Scan for the cell matching the given text and deliver its [x, y] coordinate at center. 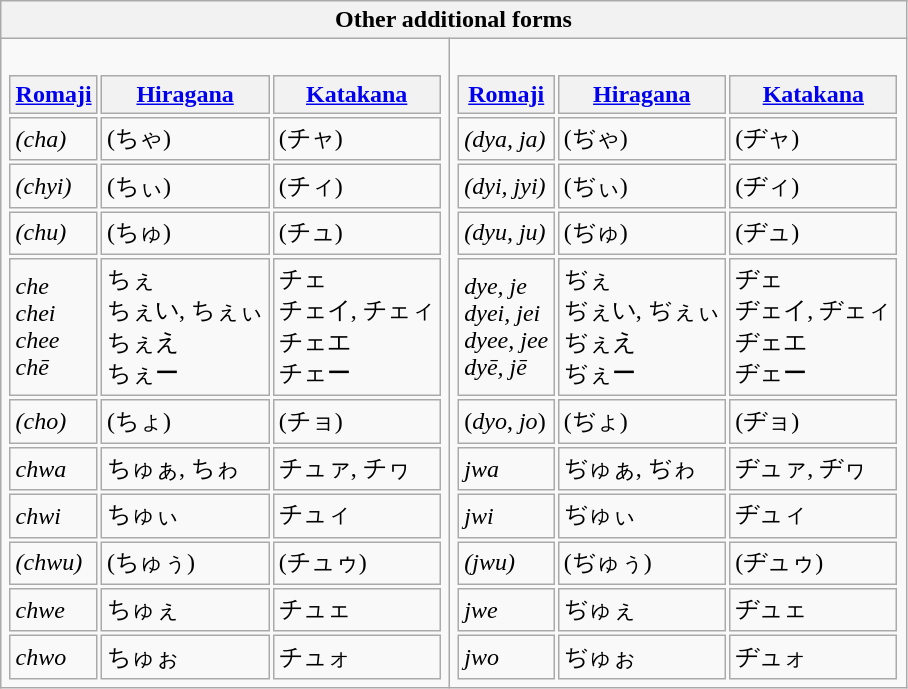
チュォ [356, 657]
chwi [54, 516]
(ちゅ) [186, 233]
ぢぇぢぇい, ぢぇぃぢぇえぢぇー [642, 328]
ちゅぁ, ちゎ [186, 469]
(chu) [54, 233]
ぢゅぁ, ぢゎ [642, 469]
(cha) [54, 139]
(ヂュゥ) [814, 563]
ぢゅぇ [642, 610]
(chyi) [54, 186]
ちぇちぇい, ちぇぃちぇえちぇー [186, 328]
(dya, ja) [506, 139]
ちゅぉ [186, 657]
checheicheechē [54, 328]
ちゅぃ [186, 516]
(チィ) [356, 186]
chwo [54, 657]
チュェ [356, 610]
(ちゅぅ) [186, 563]
chwa [54, 469]
(dyi, jyi) [506, 186]
(jwu) [506, 563]
ヂュォ [814, 657]
(チョ) [356, 422]
ぢゅぃ [642, 516]
ヂュァ, ヂヮ [814, 469]
(ぢゅ) [642, 233]
jwe [506, 610]
(ヂュ) [814, 233]
ヂュェ [814, 610]
(dyo, jo) [506, 422]
(ちぃ) [186, 186]
(ちょ) [186, 422]
chwe [54, 610]
(ぢょ) [642, 422]
ヂェヂェイ, ヂェィヂェエヂェー [814, 328]
チュィ [356, 516]
Other additional forms [454, 20]
(dyu, ju) [506, 233]
jwo [506, 657]
(チュゥ) [356, 563]
ヂュィ [814, 516]
(ヂャ) [814, 139]
(チャ) [356, 139]
(ぢゃ) [642, 139]
(ぢぃ) [642, 186]
(ちゃ) [186, 139]
チェチェイ, チェィチェエチェー [356, 328]
(ヂィ) [814, 186]
dye, jedyei, jeidyee, jeedyē, jē [506, 328]
(ヂョ) [814, 422]
チュァ, チヮ [356, 469]
jwa [506, 469]
ぢゅぉ [642, 657]
(chwu) [54, 563]
(cho) [54, 422]
ちゅぇ [186, 610]
jwi [506, 516]
(チュ) [356, 233]
(ぢゅぅ) [642, 563]
